Scan for the cell matching the given text and deliver its (X, Y) coordinate at center. 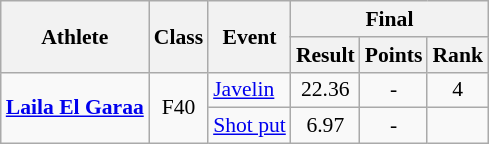
Athlete (75, 36)
Final (390, 19)
6.97 (326, 126)
Class (178, 36)
Result (326, 55)
Laila El Garaa (75, 108)
F40 (178, 108)
Points (394, 55)
Rank (458, 55)
Shot put (250, 126)
4 (458, 90)
Javelin (250, 90)
Event (250, 36)
22.36 (326, 90)
